Identify which cell holds the provided text, then report its [X, Y] central coordinate. 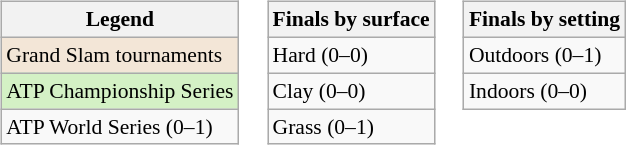
Finals by setting [544, 20]
ATP World Series (0–1) [120, 127]
Grass (0–1) [352, 127]
Grand Slam tournaments [120, 55]
Indoors (0–0) [544, 91]
Clay (0–0) [352, 91]
Outdoors (0–1) [544, 55]
Finals by surface [352, 20]
Legend [120, 20]
ATP Championship Series [120, 91]
Hard (0–0) [352, 55]
